Search for the cell housing the specified text and yield its (X, Y) center coordinate. 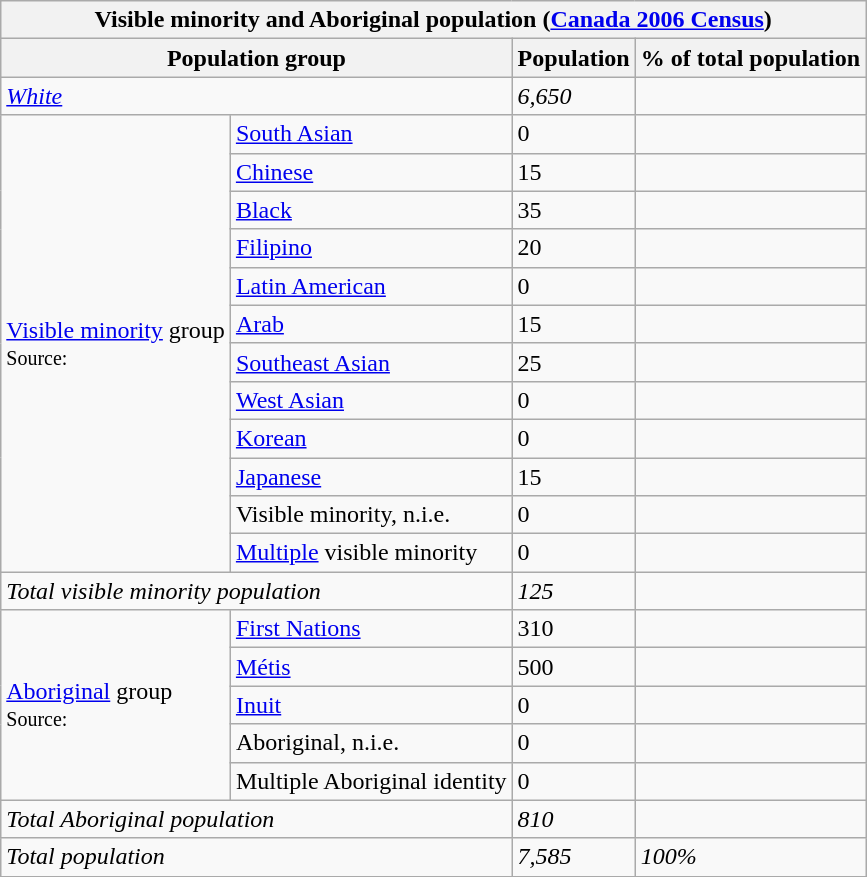
500 (574, 667)
310 (574, 629)
Inuit (371, 705)
% of total population (750, 58)
Total visible minority population (256, 591)
First Nations (371, 629)
6,650 (574, 96)
Aboriginal groupSource: (116, 705)
810 (574, 819)
Total population (256, 857)
Korean (371, 438)
Aboriginal, n.i.e. (371, 743)
7,585 (574, 857)
Southeast Asian (371, 362)
Total Aboriginal population (256, 819)
Population group (256, 58)
Population (574, 58)
125 (574, 591)
Visible minority, n.i.e. (371, 515)
Japanese (371, 477)
South Asian (371, 134)
Chinese (371, 172)
20 (574, 248)
Visible minority and Aboriginal population (Canada 2006 Census) (434, 20)
100% (750, 857)
West Asian (371, 400)
35 (574, 210)
Visible minority groupSource: (116, 344)
Filipino (371, 248)
Métis (371, 667)
Arab (371, 324)
White (256, 96)
Black (371, 210)
Multiple Aboriginal identity (371, 781)
Latin American (371, 286)
Multiple visible minority (371, 553)
25 (574, 362)
